Capture the cell that displays the provided text and extract its [x, y] central coordinate. 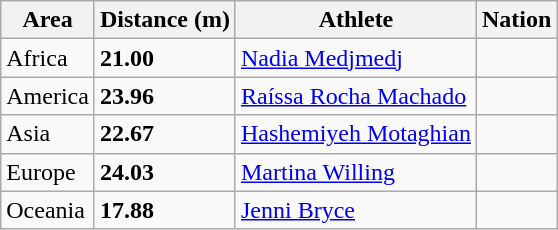
Asia [48, 134]
Distance (m) [164, 20]
Europe [48, 172]
Nation [516, 20]
Nadia Medjmedj [356, 58]
17.88 [164, 210]
Raíssa Rocha Machado [356, 96]
Martina Willing [356, 172]
America [48, 96]
22.67 [164, 134]
Area [48, 20]
24.03 [164, 172]
Jenni Bryce [356, 210]
23.96 [164, 96]
21.00 [164, 58]
Africa [48, 58]
Oceania [48, 210]
Athlete [356, 20]
Hashemiyeh Motaghian [356, 134]
